Identify which cell holds the provided text, then report its [x, y] central coordinate. 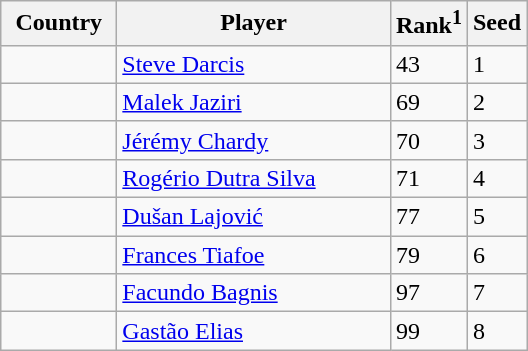
97 [428, 293]
Steve Darcis [254, 64]
69 [428, 102]
1 [496, 64]
6 [496, 255]
Facundo Bagnis [254, 293]
7 [496, 293]
Seed [496, 24]
99 [428, 331]
Country [59, 24]
70 [428, 140]
Jérémy Chardy [254, 140]
Rogério Dutra Silva [254, 178]
Rank1 [428, 24]
2 [496, 102]
Malek Jaziri [254, 102]
71 [428, 178]
8 [496, 331]
Player [254, 24]
Dušan Lajović [254, 217]
5 [496, 217]
4 [496, 178]
79 [428, 255]
77 [428, 217]
Gastão Elias [254, 331]
3 [496, 140]
Frances Tiafoe [254, 255]
43 [428, 64]
